Locate the cell with the specified text and output its [X, Y] center coordinate. 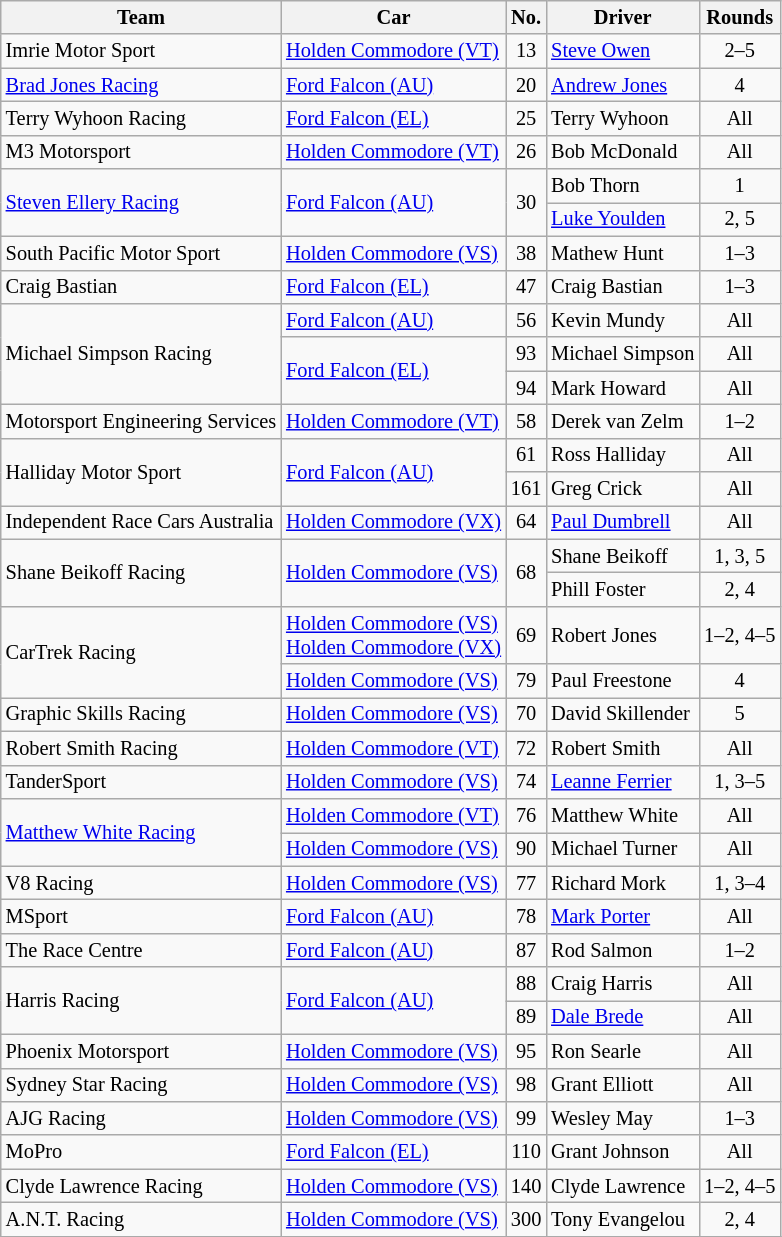
Mark Porter [622, 916]
89 [526, 1017]
Halliday Motor Sport [141, 472]
Tony Evangelou [622, 1219]
30 [526, 202]
Michael Turner [622, 849]
140 [526, 1186]
99 [526, 1118]
Sydney Star Racing [141, 1085]
Team [141, 17]
Leanne Ferrier [622, 782]
Ross Halliday [622, 455]
Mathew Hunt [622, 253]
Luke Youlden [622, 219]
TanderSport [141, 782]
47 [526, 287]
Motorsport Engineering Services [141, 421]
20 [526, 85]
68 [526, 572]
Richard Mork [622, 883]
Shane Beikoff Racing [141, 572]
Paul Freestone [622, 681]
Ron Searle [622, 1051]
Dale Brede [622, 1017]
A.N.T. Racing [141, 1219]
The Race Centre [141, 950]
61 [526, 455]
98 [526, 1085]
Bob McDonald [622, 152]
26 [526, 152]
25 [526, 118]
Holden Commodore (VX) [394, 522]
Mark Howard [622, 388]
Holden Commodore (VS) Holden Commodore (VX) [394, 635]
Michael Simpson Racing [141, 354]
2, 5 [740, 219]
56 [526, 320]
94 [526, 388]
Wesley May [622, 1118]
Rounds [740, 17]
300 [526, 1219]
Car [394, 17]
1, 3–5 [740, 782]
88 [526, 984]
Robert Smith Racing [141, 748]
David Skillender [622, 714]
MSport [141, 916]
Craig Harris [622, 984]
Clyde Lawrence Racing [141, 1186]
Robert Smith [622, 748]
M3 Motorsport [141, 152]
5 [740, 714]
90 [526, 849]
Brad Jones Racing [141, 85]
76 [526, 815]
110 [526, 1152]
79 [526, 681]
Phoenix Motorsport [141, 1051]
CarTrek Racing [141, 652]
1, 3–4 [740, 883]
Paul Dumbrell [622, 522]
Greg Crick [622, 489]
87 [526, 950]
Harris Racing [141, 1000]
MoPro [141, 1152]
Clyde Lawrence [622, 1186]
69 [526, 635]
58 [526, 421]
2–5 [740, 51]
Matthew White Racing [141, 832]
161 [526, 489]
Grant Johnson [622, 1152]
Phill Foster [622, 589]
64 [526, 522]
Steve Owen [622, 51]
Imrie Motor Sport [141, 51]
78 [526, 916]
Matthew White [622, 815]
Robert Jones [622, 635]
Terry Wyhoon [622, 118]
No. [526, 17]
74 [526, 782]
Grant Elliott [622, 1085]
70 [526, 714]
Driver [622, 17]
South Pacific Motor Sport [141, 253]
V8 Racing [141, 883]
13 [526, 51]
1 [740, 186]
72 [526, 748]
95 [526, 1051]
Shane Beikoff [622, 556]
Michael Simpson [622, 354]
Graphic Skills Racing [141, 714]
Andrew Jones [622, 85]
Bob Thorn [622, 186]
Rod Salmon [622, 950]
77 [526, 883]
Kevin Mundy [622, 320]
AJG Racing [141, 1118]
38 [526, 253]
Derek van Zelm [622, 421]
Independent Race Cars Australia [141, 522]
Terry Wyhoon Racing [141, 118]
93 [526, 354]
Steven Ellery Racing [141, 202]
1, 3, 5 [740, 556]
